Detect which cell encompasses the target text, then output its (x, y) center coordinate. 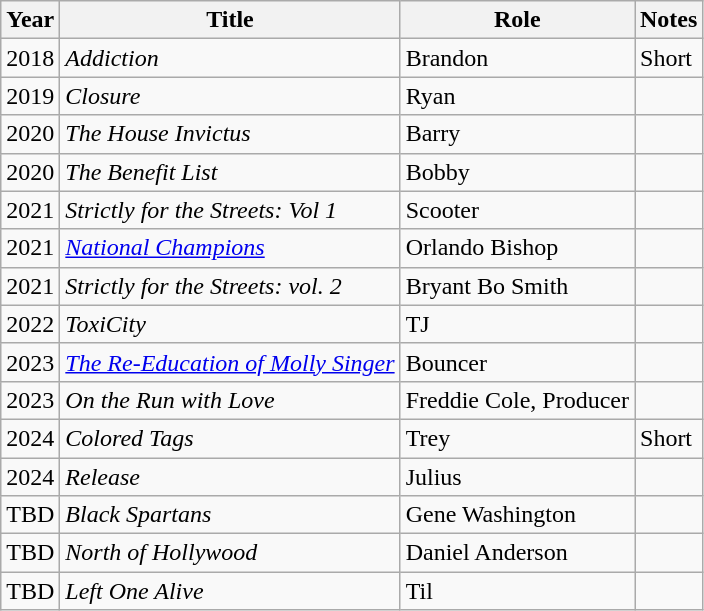
Year (30, 20)
Trey (517, 438)
Addiction (230, 58)
Brandon (517, 58)
Gene Washington (517, 515)
TJ (517, 324)
2019 (30, 96)
Bobby (517, 172)
Barry (517, 134)
Bryant Bo Smith (517, 286)
ToxiCity (230, 324)
The Benefit List (230, 172)
Orlando Bishop (517, 248)
Ryan (517, 96)
Closure (230, 96)
Scooter (517, 210)
Daniel Anderson (517, 553)
2018 (30, 58)
Notes (668, 20)
Bouncer (517, 362)
The House Invictus (230, 134)
Strictly for the Streets: Vol 1 (230, 210)
On the Run with Love (230, 400)
Role (517, 20)
Julius (517, 477)
Til (517, 591)
Colored Tags (230, 438)
Title (230, 20)
Release (230, 477)
Freddie Cole, Producer (517, 400)
Strictly for the Streets: vol. 2 (230, 286)
Black Spartans (230, 515)
2022 (30, 324)
The Re-Education of Molly Singer (230, 362)
Left One Alive (230, 591)
North of Hollywood (230, 553)
National Champions (230, 248)
